From the cell containing the given text, extract its center point as (X, Y) coordinate. 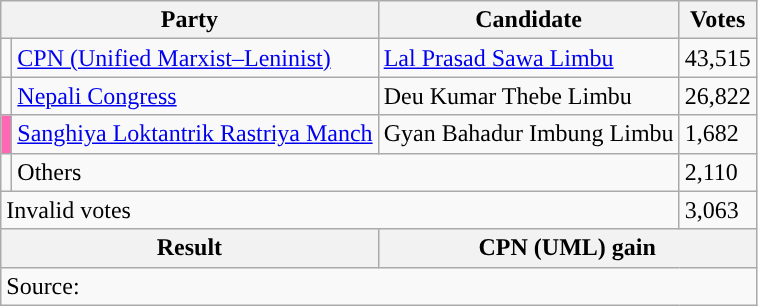
Deu Kumar Thebe Limbu (528, 96)
Source: (378, 286)
CPN (UML) gain (567, 248)
Others (346, 172)
Party (190, 20)
Lal Prasad Sawa Limbu (528, 58)
Nepali Congress (195, 96)
Invalid votes (340, 210)
Candidate (528, 20)
Result (190, 248)
43,515 (718, 58)
26,822 (718, 96)
Sanghiya Loktantrik Rastriya Manch (195, 134)
2,110 (718, 172)
1,682 (718, 134)
Gyan Bahadur Imbung Limbu (528, 134)
Votes (718, 20)
CPN (Unified Marxist–Leninist) (195, 58)
3,063 (718, 210)
